Return [x, y] of the center of cell containing provided text 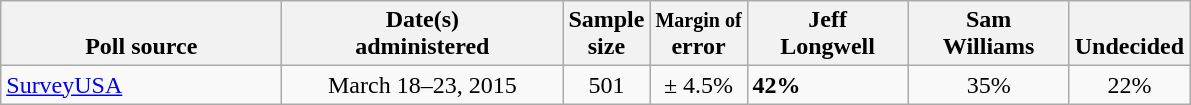
22% [1129, 85]
42% [828, 85]
Poll source [142, 34]
Date(s)administered [422, 34]
Undecided [1129, 34]
March 18–23, 2015 [422, 85]
501 [606, 85]
SamWilliams [988, 34]
Samplesize [606, 34]
SurveyUSA [142, 85]
Margin oferror [698, 34]
JeffLongwell [828, 34]
± 4.5% [698, 85]
35% [988, 85]
